Locate the cell with the specified text and output its (x, y) center coordinate. 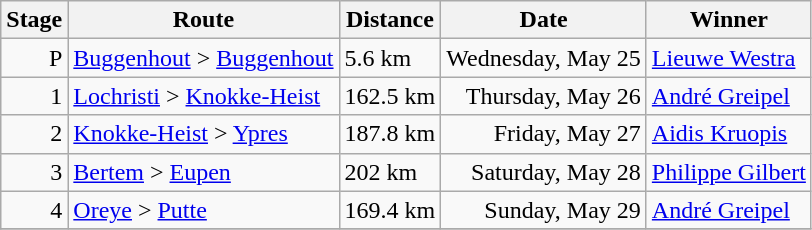
4 (34, 210)
P (34, 58)
2 (34, 134)
Oreye > Putte (204, 210)
Saturday, May 28 (544, 172)
Date (544, 20)
Distance (390, 20)
Route (204, 20)
5.6 km (390, 58)
Buggenhout > Buggenhout (204, 58)
Sunday, May 29 (544, 210)
Bertem > Eupen (204, 172)
Aidis Kruopis (728, 134)
187.8 km (390, 134)
Stage (34, 20)
169.4 km (390, 210)
Winner (728, 20)
Wednesday, May 25 (544, 58)
202 km (390, 172)
162.5 km (390, 96)
Friday, May 27 (544, 134)
Philippe Gilbert (728, 172)
Knokke-Heist > Ypres (204, 134)
3 (34, 172)
Lieuwe Westra (728, 58)
Lochristi > Knokke-Heist (204, 96)
Thursday, May 26 (544, 96)
1 (34, 96)
